Return [X, Y] of the center of cell containing provided text 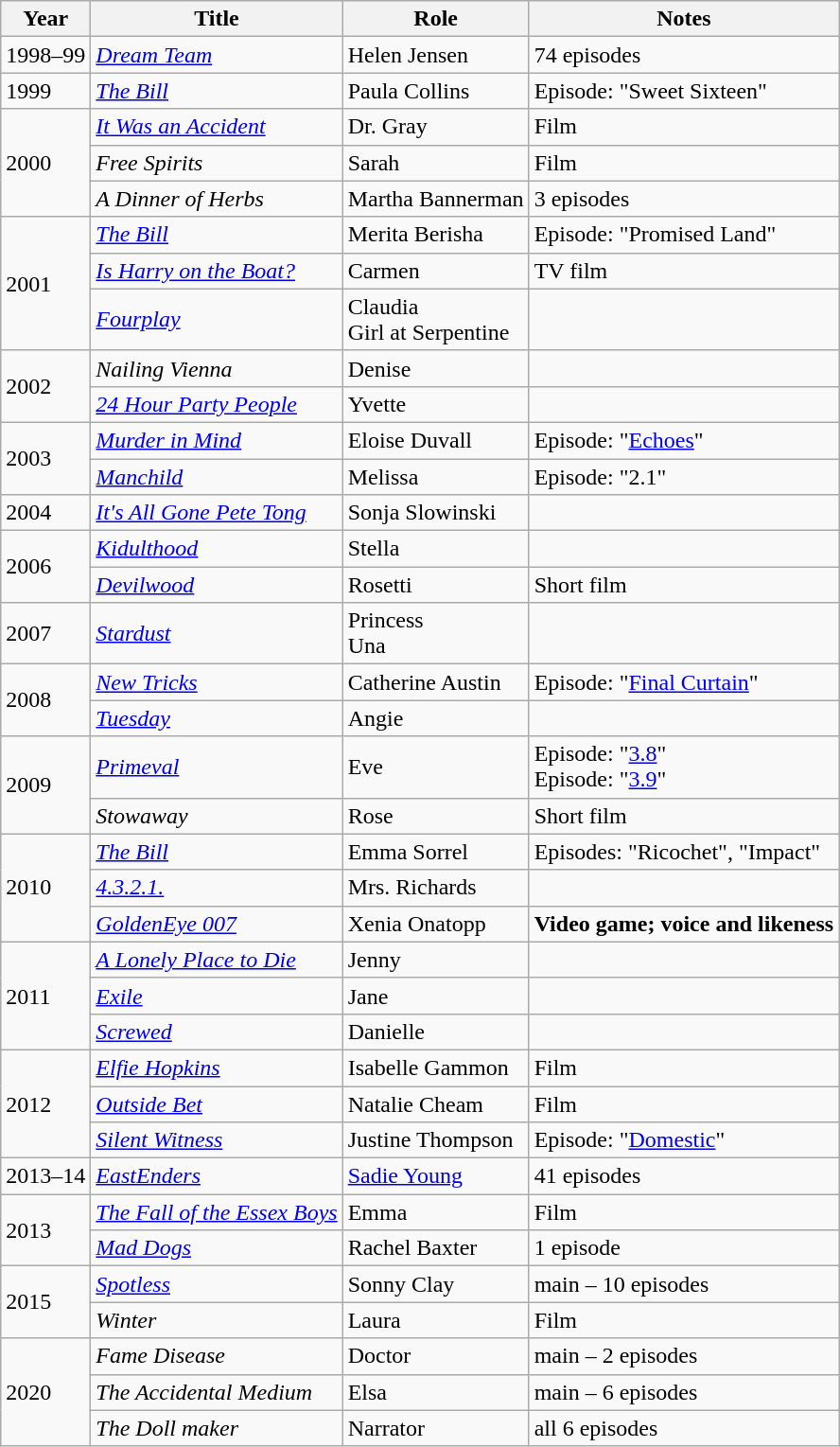
main – 2 episodes [683, 1356]
Elfie Hopkins [217, 1068]
74 episodes [683, 55]
Jenny [435, 960]
Denise [435, 368]
GoldenEye 007 [217, 924]
Year [45, 19]
2007 [45, 634]
Sadie Young [435, 1176]
Rachel Baxter [435, 1248]
1999 [45, 91]
2013 [45, 1230]
It Was an Accident [217, 127]
Episode: "Domestic" [683, 1140]
2010 [45, 888]
Sonny Clay [435, 1284]
Video game; voice and likeness [683, 924]
The Fall of the Essex Boys [217, 1212]
2020 [45, 1392]
Elsa [435, 1392]
Episode: "Promised Land" [683, 235]
2009 [45, 785]
Carmen [435, 271]
4.3.2.1. [217, 888]
Spotless [217, 1284]
Tuesday [217, 718]
Nailing Vienna [217, 368]
Fame Disease [217, 1356]
EastEnders [217, 1176]
2002 [45, 386]
2011 [45, 996]
Xenia Onatopp [435, 924]
24 Hour Party People [217, 404]
2013–14 [45, 1176]
41 episodes [683, 1176]
The Doll maker [217, 1428]
Dream Team [217, 55]
Melissa [435, 476]
ClaudiaGirl at Serpentine [435, 320]
Winter [217, 1320]
Role [435, 19]
Narrator [435, 1428]
2012 [45, 1103]
Martha Bannerman [435, 199]
Stowaway [217, 816]
Stardust [217, 634]
Primeval [217, 767]
TV film [683, 271]
Notes [683, 19]
1998–99 [45, 55]
2015 [45, 1302]
Danielle [435, 1032]
Justine Thompson [435, 1140]
It's All Gone Pete Tong [217, 513]
Paula Collins [435, 91]
A Lonely Place to Die [217, 960]
2004 [45, 513]
Manchild [217, 476]
Eloise Duvall [435, 440]
Episode: "Echoes" [683, 440]
Emma Sorrel [435, 852]
Devilwood [217, 585]
Merita Berisha [435, 235]
Silent Witness [217, 1140]
Natalie Cheam [435, 1104]
Doctor [435, 1356]
Is Harry on the Boat? [217, 271]
Emma [435, 1212]
Exile [217, 996]
Rosetti [435, 585]
2003 [45, 458]
Helen Jensen [435, 55]
Outside Bet [217, 1104]
2008 [45, 700]
Dr. Gray [435, 127]
Kidulthood [217, 549]
Episode: "3.8"Episode: "3.9" [683, 767]
A Dinner of Herbs [217, 199]
Episodes: "Ricochet", "Impact" [683, 852]
1 episode [683, 1248]
Free Spirits [217, 163]
Laura [435, 1320]
Isabelle Gammon [435, 1068]
Mad Dogs [217, 1248]
PrincessUna [435, 634]
main – 6 episodes [683, 1392]
Sonja Slowinski [435, 513]
New Tricks [217, 682]
The Accidental Medium [217, 1392]
all 6 episodes [683, 1428]
2000 [45, 163]
3 episodes [683, 199]
Title [217, 19]
Jane [435, 996]
2006 [45, 567]
Murder in Mind [217, 440]
Episode: "2.1" [683, 476]
Yvette [435, 404]
Sarah [435, 163]
Episode: "Sweet Sixteen" [683, 91]
Episode: "Final Curtain" [683, 682]
Rose [435, 816]
Screwed [217, 1032]
Eve [435, 767]
Catherine Austin [435, 682]
Stella [435, 549]
Mrs. Richards [435, 888]
Fourplay [217, 320]
2001 [45, 284]
Angie [435, 718]
main – 10 episodes [683, 1284]
